For the text-containing cell, return its midpoint in [x, y] coordinate format. 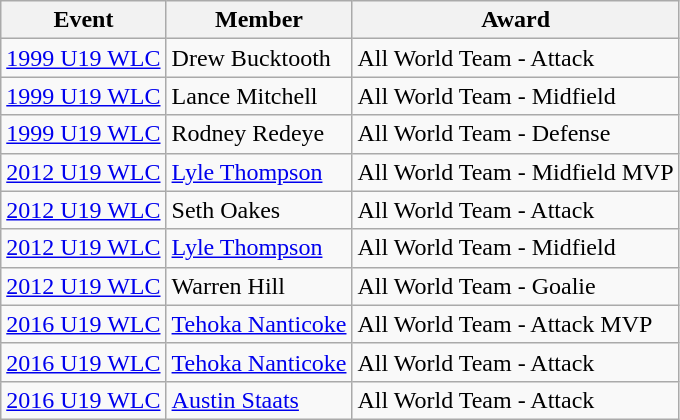
Lance Mitchell [259, 96]
Award [516, 20]
All World Team - Attack MVP [516, 324]
Seth Oakes [259, 210]
All World Team - Goalie [516, 286]
Rodney Redeye [259, 134]
All World Team - Defense [516, 134]
Warren Hill [259, 286]
Austin Staats [259, 400]
Event [84, 20]
All World Team - Midfield MVP [516, 172]
Drew Bucktooth [259, 58]
Member [259, 20]
